From the cell containing the given text, extract its center point as (X, Y) coordinate. 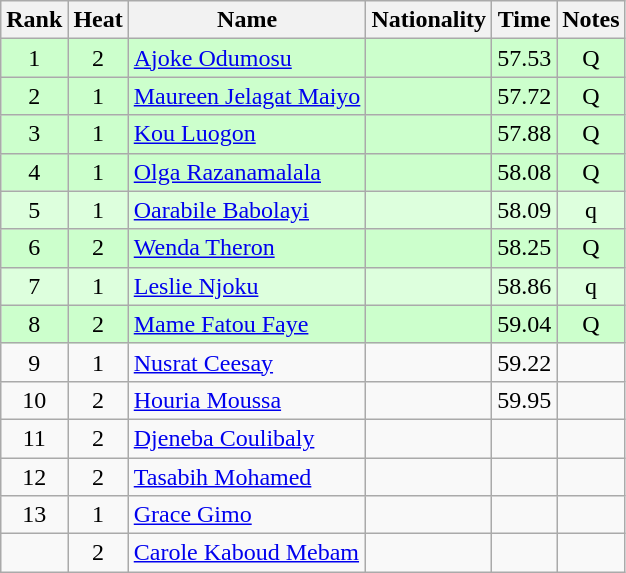
Ajoke Odumosu (247, 58)
Nationality (429, 20)
Houria Moussa (247, 400)
Djeneba Coulibaly (247, 438)
57.72 (524, 96)
Wenda Theron (247, 248)
58.09 (524, 210)
10 (34, 400)
59.04 (524, 324)
11 (34, 438)
12 (34, 477)
Rank (34, 20)
Kou Luogon (247, 134)
58.08 (524, 172)
Name (247, 20)
Grace Gimo (247, 515)
57.53 (524, 58)
Heat (98, 20)
Time (524, 20)
58.25 (524, 248)
7 (34, 286)
Leslie Njoku (247, 286)
8 (34, 324)
58.86 (524, 286)
57.88 (524, 134)
Carole Kaboud Mebam (247, 553)
Notes (591, 20)
6 (34, 248)
Nusrat Ceesay (247, 362)
3 (34, 134)
4 (34, 172)
Maureen Jelagat Maiyo (247, 96)
Olga Razanamalala (247, 172)
59.95 (524, 400)
9 (34, 362)
Mame Fatou Faye (247, 324)
13 (34, 515)
Tasabih Mohamed (247, 477)
Oarabile Babolayi (247, 210)
5 (34, 210)
59.22 (524, 362)
